Detect which cell encompasses the target text, then output its (x, y) center coordinate. 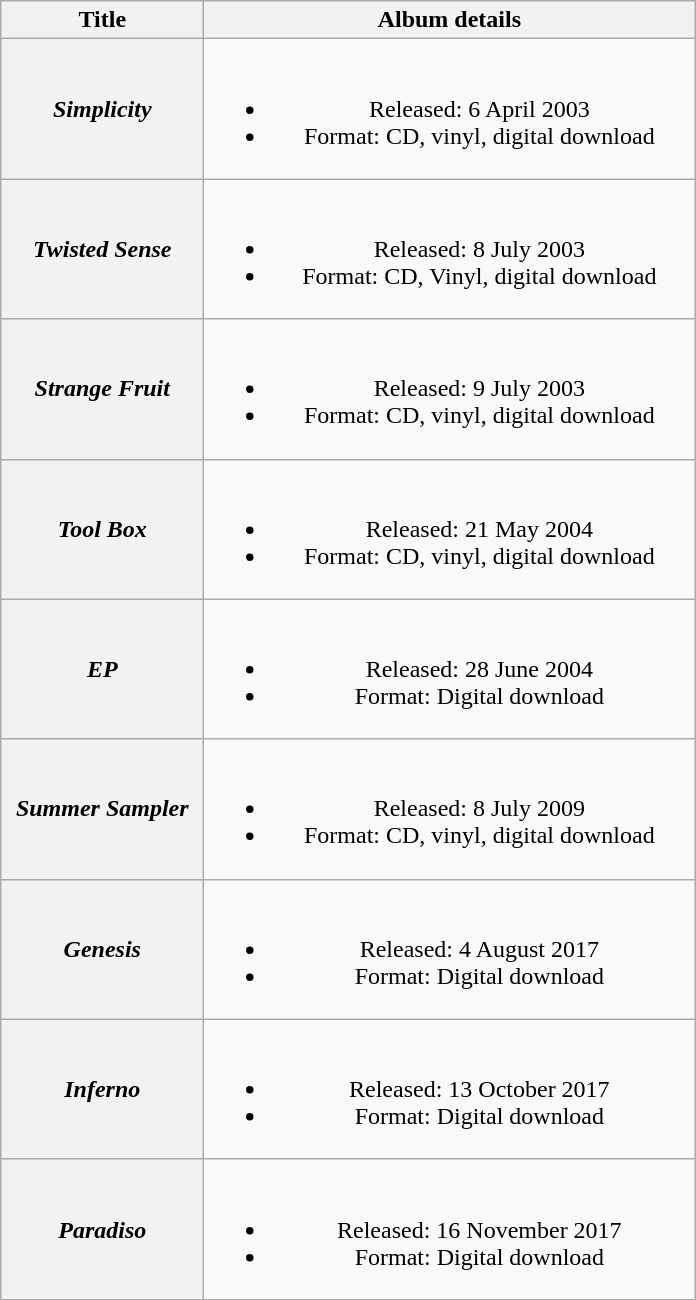
Released: 28 June 2004Format: Digital download (450, 669)
Album details (450, 20)
Released: 16 November 2017Format: Digital download (450, 1229)
Twisted Sense (102, 249)
Simplicity (102, 109)
Released: 21 May 2004Format: CD, vinyl, digital download (450, 529)
Released: 8 July 2003Format: CD, Vinyl, digital download (450, 249)
Strange Fruit (102, 389)
Released: 13 October 2017Format: Digital download (450, 1089)
Released: 6 April 2003Format: CD, vinyl, digital download (450, 109)
Tool Box (102, 529)
Inferno (102, 1089)
Genesis (102, 949)
Released: 8 July 2009Format: CD, vinyl, digital download (450, 809)
Title (102, 20)
Released: 9 July 2003Format: CD, vinyl, digital download (450, 389)
EP (102, 669)
Paradiso (102, 1229)
Released: 4 August 2017Format: Digital download (450, 949)
Summer Sampler (102, 809)
